Scan for the cell matching the given text and deliver its [x, y] coordinate at center. 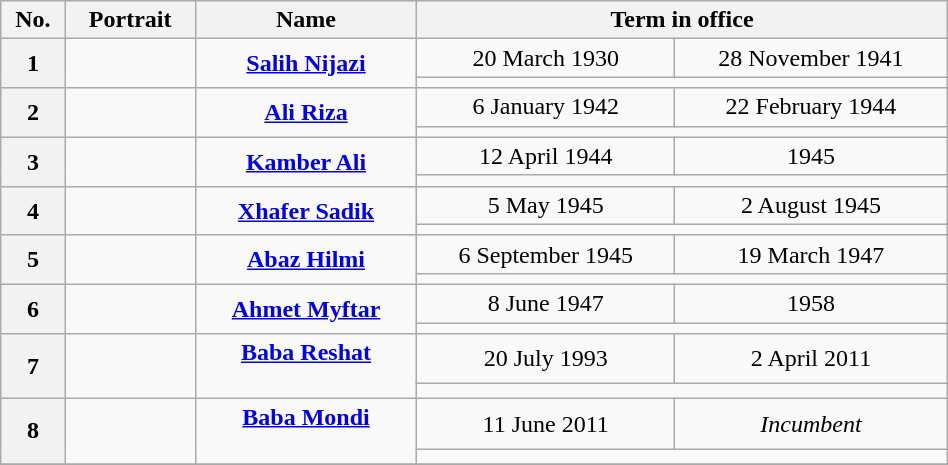
2 [33, 112]
Name [306, 20]
Kamber Ali [306, 162]
Term in office [682, 20]
6 January 1942 [546, 107]
Ahmet Myftar [306, 308]
5 May 1945 [546, 205]
Salih Nijazi [306, 64]
7 [33, 366]
Portrait [130, 20]
8 June 1947 [546, 303]
Incumbent [812, 424]
28 November 1941 [812, 58]
2 April 2011 [812, 359]
Xhafer Sadik [306, 210]
19 March 1947 [812, 254]
1958 [812, 303]
No. [33, 20]
Baba Mondi [306, 432]
4 [33, 210]
Ali Riza [306, 112]
3 [33, 162]
11 June 2011 [546, 424]
8 [33, 432]
1 [33, 64]
20 July 1993 [546, 359]
1945 [812, 156]
2 August 1945 [812, 205]
22 February 1944 [812, 107]
Baba Reshat [306, 366]
5 [33, 260]
6 September 1945 [546, 254]
Abaz Hilmi [306, 260]
6 [33, 308]
20 March 1930 [546, 58]
12 April 1944 [546, 156]
